Capture the cell that displays the provided text and extract its [x, y] central coordinate. 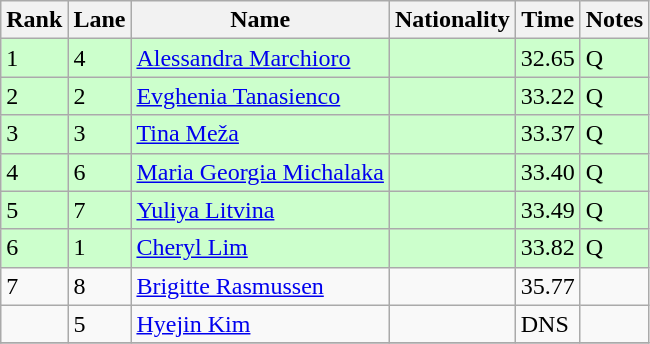
33.82 [548, 248]
Time [548, 20]
Evghenia Tanasienco [260, 96]
8 [100, 286]
Rank [34, 20]
Cheryl Lim [260, 248]
Brigitte Rasmussen [260, 286]
33.22 [548, 96]
Tina Meža [260, 134]
33.40 [548, 172]
32.65 [548, 58]
Notes [614, 20]
Yuliya Litvina [260, 210]
33.49 [548, 210]
DNS [548, 324]
Lane [100, 20]
Nationality [452, 20]
Maria Georgia Michalaka [260, 172]
Name [260, 20]
Hyejin Kim [260, 324]
35.77 [548, 286]
33.37 [548, 134]
Alessandra Marchioro [260, 58]
